Return (x, y) of the center of cell containing provided text 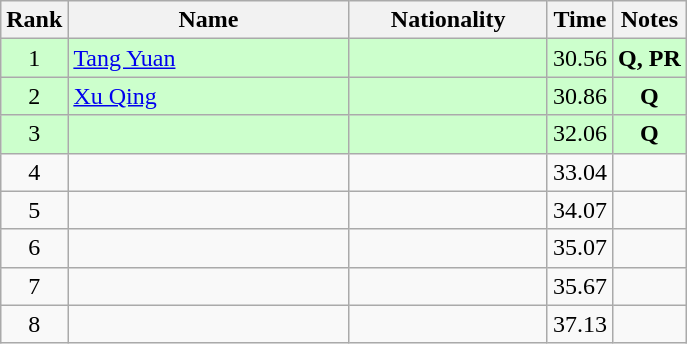
1 (34, 58)
3 (34, 134)
37.13 (580, 324)
32.06 (580, 134)
Rank (34, 20)
4 (34, 172)
7 (34, 286)
30.56 (580, 58)
Q, PR (650, 58)
33.04 (580, 172)
Time (580, 20)
Nationality (448, 20)
34.07 (580, 210)
30.86 (580, 96)
35.67 (580, 286)
8 (34, 324)
Xu Qing (208, 96)
2 (34, 96)
Tang Yuan (208, 58)
Notes (650, 20)
5 (34, 210)
35.07 (580, 248)
Name (208, 20)
6 (34, 248)
